Extract the (x, y) coordinate from the center of the cell holding the provided text.  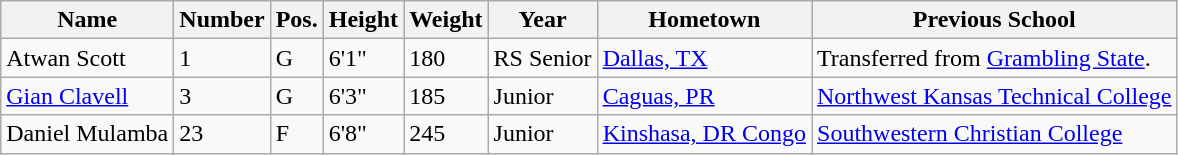
RS Senior (542, 58)
Daniel Mulamba (88, 134)
Caguas, PR (704, 96)
Name (88, 20)
Southwestern Christian College (995, 134)
Atwan Scott (88, 58)
Northwest Kansas Technical College (995, 96)
23 (222, 134)
Dallas, TX (704, 58)
3 (222, 96)
F (296, 134)
245 (446, 134)
6'8" (363, 134)
Hometown (704, 20)
Gian Clavell (88, 96)
Kinshasa, DR Congo (704, 134)
Year (542, 20)
6'3" (363, 96)
6'1" (363, 58)
180 (446, 58)
185 (446, 96)
Transferred from Grambling State. (995, 58)
Previous School (995, 20)
Number (222, 20)
Weight (446, 20)
1 (222, 58)
Height (363, 20)
Pos. (296, 20)
